Return (X, Y) of the center of cell containing provided text 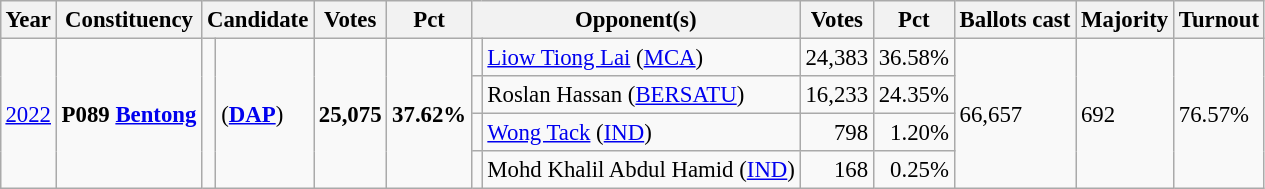
P089 Bentong (128, 113)
Roslan Hassan (BERSATU) (641, 95)
Turnout (1218, 20)
168 (836, 170)
24.35% (914, 95)
Liow Tiong Lai (MCA) (641, 57)
(DAP) (265, 113)
Year (28, 20)
24,383 (836, 57)
66,657 (1014, 113)
Majority (1125, 20)
0.25% (914, 170)
Constituency (128, 20)
Mohd Khalil Abdul Hamid (IND) (641, 170)
25,075 (350, 113)
Ballots cast (1014, 20)
76.57% (1218, 113)
16,233 (836, 95)
Candidate (258, 20)
37.62% (430, 113)
1.20% (914, 133)
Opponent(s) (636, 20)
Wong Tack (IND) (641, 133)
2022 (28, 113)
692 (1125, 113)
798 (836, 133)
36.58% (914, 57)
